Search for the cell housing the specified text and yield its (x, y) center coordinate. 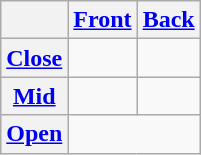
Front (102, 20)
Open (34, 134)
Mid (34, 96)
Close (34, 58)
Back (168, 20)
